From the cell containing the given text, extract its center point as (X, Y) coordinate. 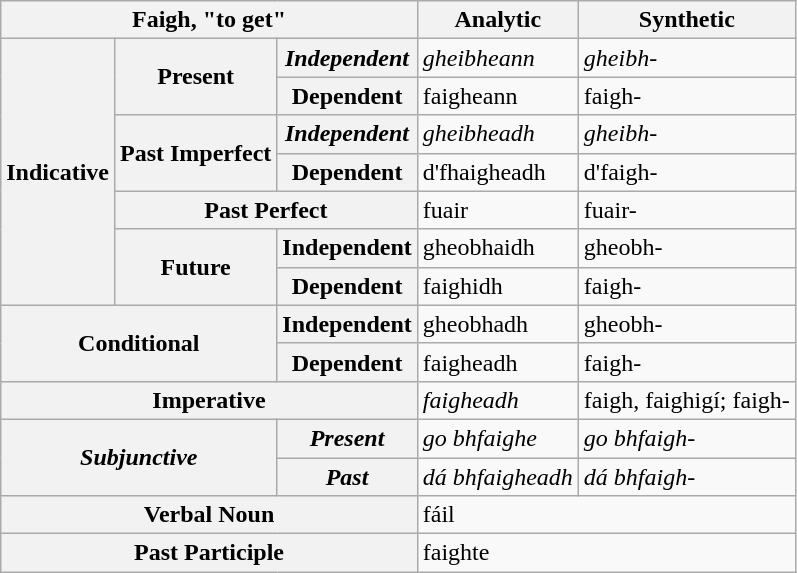
faigh, faighigí; faigh- (686, 400)
d'fhaigheadh (498, 172)
gheibheadh (498, 134)
gheobhaidh (498, 248)
Past Participle (210, 553)
Future (195, 267)
faighte (606, 553)
Conditional (139, 343)
fáil (606, 515)
fuair (498, 210)
faigheann (498, 96)
Past (347, 477)
Faigh, "to get" (210, 20)
Verbal Noun (210, 515)
gheobhadh (498, 324)
faighidh (498, 286)
Analytic (498, 20)
gheibheann (498, 58)
dá bhfaigh- (686, 477)
d'faigh- (686, 172)
Past Imperfect (195, 153)
dá bhfaigheadh (498, 477)
Subjunctive (139, 457)
Imperative (210, 400)
go bhfaighe (498, 438)
go bhfaigh- (686, 438)
Synthetic (686, 20)
Indicative (58, 172)
fuair- (686, 210)
Past Perfect (266, 210)
